From the cell containing the given text, extract its center point as (x, y) coordinate. 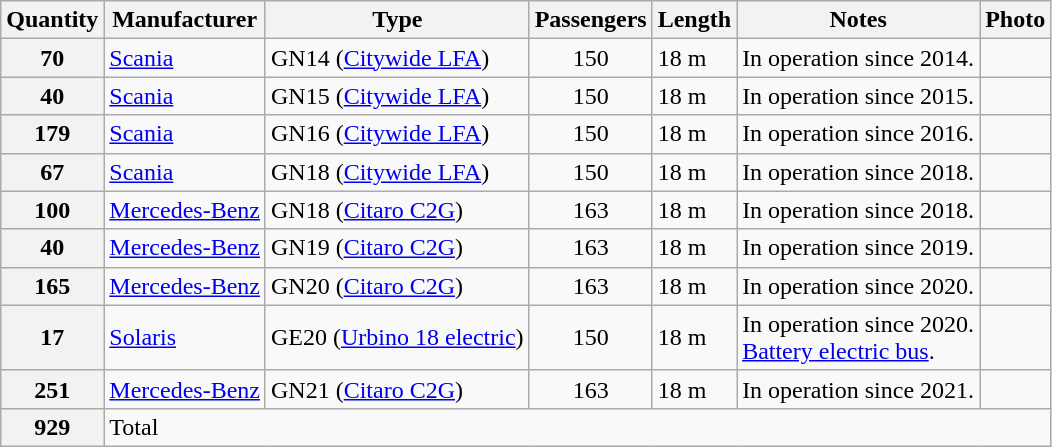
17 (52, 338)
In operation since 2015. (858, 96)
In operation since 2020.Battery electric bus. (858, 338)
Photo (1016, 20)
GN14 (Citywide LFA) (397, 58)
Total (578, 427)
179 (52, 134)
In operation since 2016. (858, 134)
Passengers (590, 20)
251 (52, 389)
GE20 (Urbino 18 electric) (397, 338)
GN18 (Citywide LFA) (397, 172)
67 (52, 172)
Quantity (52, 20)
GN16 (Citywide LFA) (397, 134)
100 (52, 210)
929 (52, 427)
GN19 (Citaro C2G) (397, 248)
In operation since 2021. (858, 389)
In operation since 2014. (858, 58)
GN20 (Citaro C2G) (397, 286)
Manufacturer (185, 20)
In operation since 2020. (858, 286)
165 (52, 286)
In operation since 2019. (858, 248)
Notes (858, 20)
GN21 (Citaro C2G) (397, 389)
Solaris (185, 338)
70 (52, 58)
GN15 (Citywide LFA) (397, 96)
GN18 (Citaro C2G) (397, 210)
Type (397, 20)
Length (694, 20)
